Search for the cell housing the specified text and yield its (x, y) center coordinate. 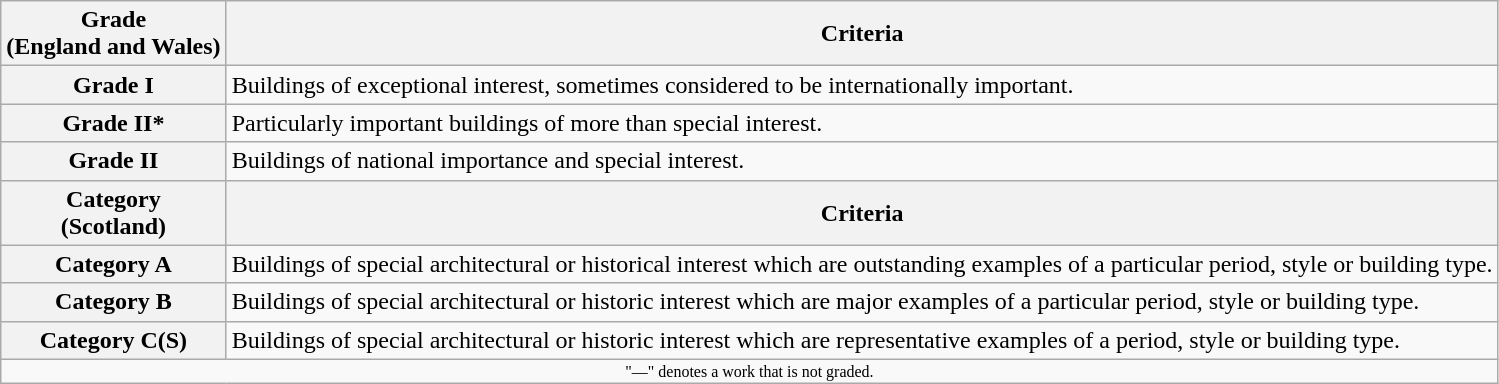
Grade II* (114, 123)
Buildings of special architectural or historic interest which are representative examples of a period, style or building type. (862, 340)
Grade II (114, 161)
Buildings of special architectural or historical interest which are outstanding examples of a particular period, style or building type. (862, 264)
Grade(England and Wales) (114, 34)
Buildings of national importance and special interest. (862, 161)
Category(Scotland) (114, 212)
Buildings of exceptional interest, sometimes considered to be internationally important. (862, 85)
Category A (114, 264)
Category C(S) (114, 340)
Category B (114, 302)
Buildings of special architectural or historic interest which are major examples of a particular period, style or building type. (862, 302)
"—" denotes a work that is not graded. (750, 371)
Grade I (114, 85)
Particularly important buildings of more than special interest. (862, 123)
